Provide the [x, y] coordinate of the cell's center where the given text is located.  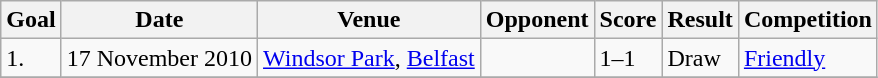
Windsor Park, Belfast [370, 58]
Goal [31, 20]
Opponent [537, 20]
17 November 2010 [159, 58]
1–1 [628, 58]
Competition [808, 20]
Venue [370, 20]
1. [31, 58]
Score [628, 20]
Result [700, 20]
Draw [700, 58]
Friendly [808, 58]
Date [159, 20]
